Return [X, Y] of the center of cell containing provided text 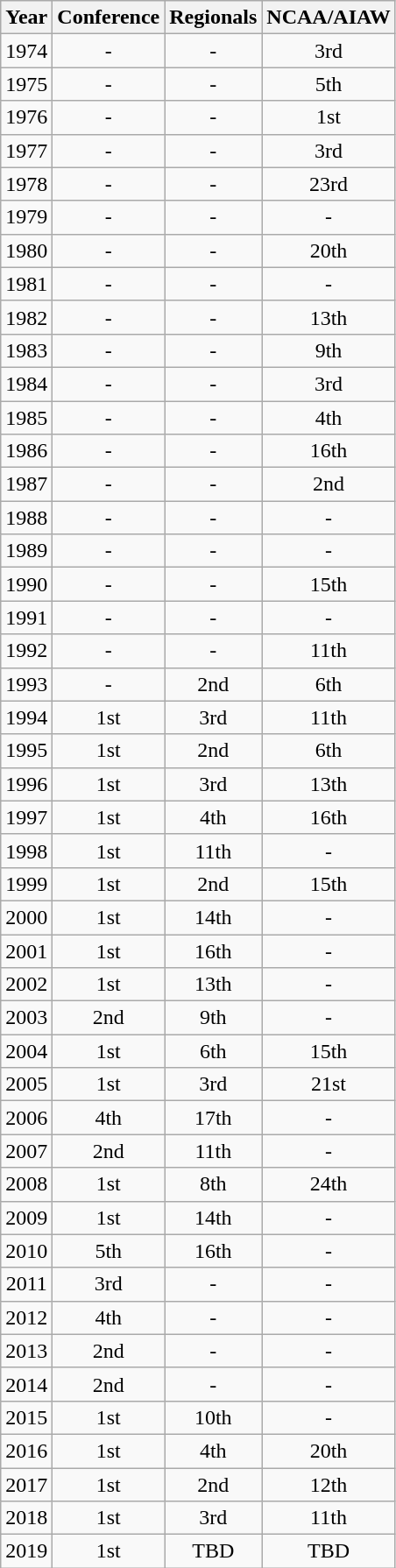
1974 [26, 51]
2018 [26, 1518]
2019 [26, 1551]
17th [214, 1118]
1990 [26, 584]
1988 [26, 518]
1986 [26, 451]
2001 [26, 950]
NCAA/AIAW [329, 18]
1982 [26, 317]
2008 [26, 1184]
1991 [26, 618]
1984 [26, 384]
10th [214, 1417]
2009 [26, 1218]
2014 [26, 1384]
1987 [26, 484]
1996 [26, 784]
2004 [26, 1051]
1989 [26, 551]
2011 [26, 1284]
2015 [26, 1417]
2012 [26, 1317]
1992 [26, 651]
23rd [329, 184]
2005 [26, 1084]
2017 [26, 1485]
2016 [26, 1451]
1976 [26, 117]
Year [26, 18]
1975 [26, 84]
2013 [26, 1351]
1980 [26, 251]
2010 [26, 1251]
1998 [26, 851]
2007 [26, 1151]
2006 [26, 1118]
Conference [109, 18]
1985 [26, 418]
1994 [26, 717]
12th [329, 1485]
24th [329, 1184]
1997 [26, 817]
2003 [26, 1018]
1977 [26, 151]
21st [329, 1084]
1978 [26, 184]
1993 [26, 684]
2002 [26, 985]
1983 [26, 350]
Regionals [214, 18]
1999 [26, 884]
1979 [26, 217]
1981 [26, 284]
2000 [26, 917]
8th [214, 1184]
1995 [26, 751]
